Find where the given text appears and provide that cell's center as (x, y) coordinate. 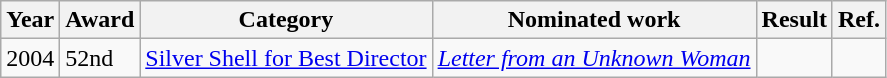
Result (794, 20)
Letter from an Unknown Woman (594, 58)
52nd (100, 58)
Year (30, 20)
Category (286, 20)
Silver Shell for Best Director (286, 58)
2004 (30, 58)
Nominated work (594, 20)
Ref. (858, 20)
Award (100, 20)
